Capture the cell that displays the provided text and extract its (x, y) central coordinate. 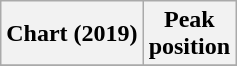
Peakposition (189, 34)
Chart (2019) (72, 34)
